Capture the cell that displays the provided text and extract its (X, Y) central coordinate. 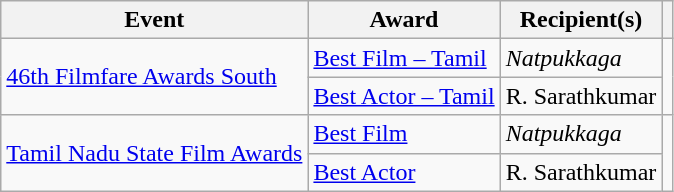
Best Film (404, 134)
Event (154, 20)
Recipient(s) (581, 20)
Best Actor (404, 172)
Best Actor – Tamil (404, 96)
Best Film – Tamil (404, 58)
Award (404, 20)
Tamil Nadu State Film Awards (154, 153)
46th Filmfare Awards South (154, 77)
